Locate the cell with the specified text and output its (X, Y) center coordinate. 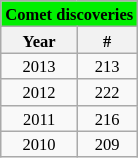
Year (39, 40)
2010 (39, 144)
Comet discoveries (69, 14)
# (107, 40)
209 (107, 144)
2011 (39, 118)
2012 (39, 92)
222 (107, 92)
2013 (39, 66)
216 (107, 118)
213 (107, 66)
